For the text-containing cell, return its midpoint in [x, y] coordinate format. 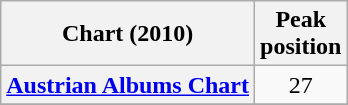
27 [301, 85]
Peakposition [301, 34]
Austrian Albums Chart [128, 85]
Chart (2010) [128, 34]
